For the text-containing cell, return its midpoint in (X, Y) coordinate format. 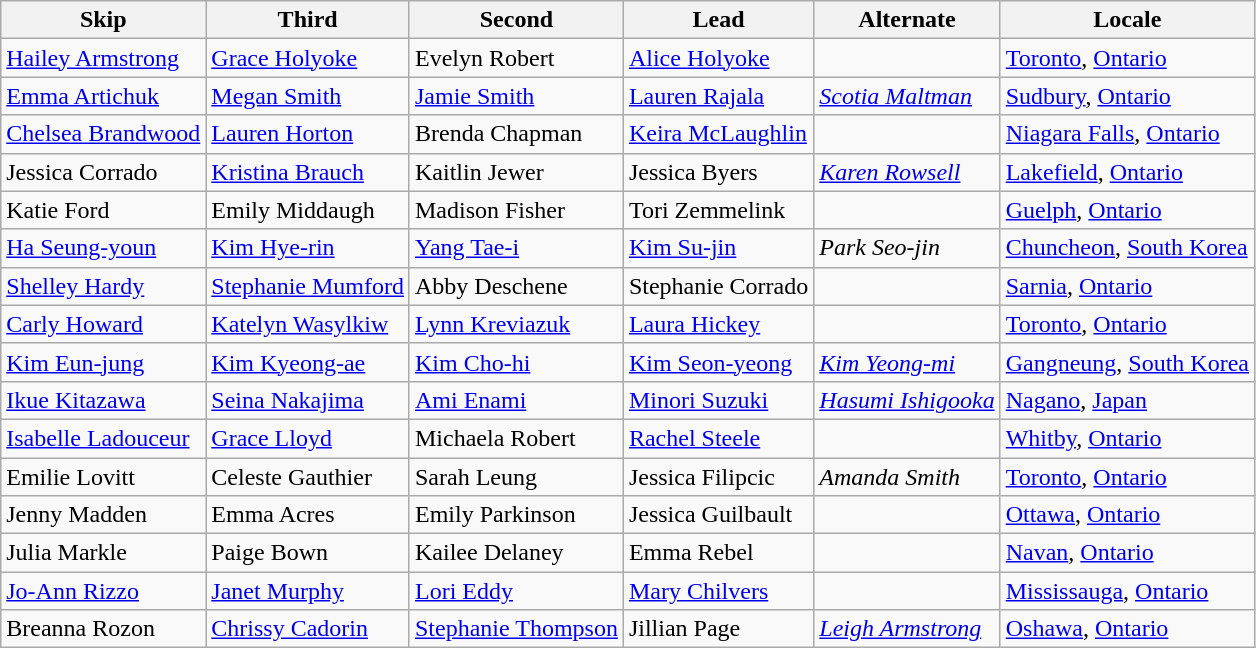
Lauren Horton (308, 134)
Isabelle Ladouceur (104, 438)
Ikue Kitazawa (104, 400)
Ottawa, Ontario (1127, 515)
Kim Eun-jung (104, 362)
Janet Murphy (308, 591)
Ha Seung-youn (104, 248)
Kim Cho-hi (516, 362)
Emilie Lovitt (104, 477)
Chelsea Brandwood (104, 134)
Paige Bown (308, 553)
Locale (1127, 20)
Ami Enami (516, 400)
Kaitlin Jewer (516, 172)
Park Seo-jin (907, 248)
Keira McLaughlin (718, 134)
Kristina Brauch (308, 172)
Kim Kyeong-ae (308, 362)
Seina Nakajima (308, 400)
Kim Seon-yeong (718, 362)
Sarah Leung (516, 477)
Brenda Chapman (516, 134)
Yang Tae-i (516, 248)
Amanda Smith (907, 477)
Sarnia, Ontario (1127, 286)
Kim Yeong-mi (907, 362)
Jessica Filipcic (718, 477)
Chrissy Cadorin (308, 629)
Alice Holyoke (718, 58)
Jenny Madden (104, 515)
Rachel Steele (718, 438)
Julia Markle (104, 553)
Breanna Rozon (104, 629)
Stephanie Corrado (718, 286)
Jessica Corrado (104, 172)
Katie Ford (104, 210)
Mississauga, Ontario (1127, 591)
Laura Hickey (718, 324)
Stephanie Mumford (308, 286)
Third (308, 20)
Celeste Gauthier (308, 477)
Emma Artichuk (104, 96)
Niagara Falls, Ontario (1127, 134)
Navan, Ontario (1127, 553)
Chuncheon, South Korea (1127, 248)
Abby Deschene (516, 286)
Katelyn Wasylkiw (308, 324)
Minori Suzuki (718, 400)
Emily Parkinson (516, 515)
Emma Acres (308, 515)
Jo-Ann Rizzo (104, 591)
Michaela Robert (516, 438)
Sudbury, Ontario (1127, 96)
Tori Zemmelink (718, 210)
Grace Lloyd (308, 438)
Lori Eddy (516, 591)
Kim Hye-rin (308, 248)
Gangneung, South Korea (1127, 362)
Grace Holyoke (308, 58)
Evelyn Robert (516, 58)
Kailee Delaney (516, 553)
Alternate (907, 20)
Scotia Maltman (907, 96)
Carly Howard (104, 324)
Karen Rowsell (907, 172)
Jamie Smith (516, 96)
Hailey Armstrong (104, 58)
Leigh Armstrong (907, 629)
Jessica Byers (718, 172)
Whitby, Ontario (1127, 438)
Lynn Kreviazuk (516, 324)
Jessica Guilbault (718, 515)
Shelley Hardy (104, 286)
Jillian Page (718, 629)
Megan Smith (308, 96)
Kim Su-jin (718, 248)
Lauren Rajala (718, 96)
Emily Middaugh (308, 210)
Stephanie Thompson (516, 629)
Madison Fisher (516, 210)
Oshawa, Ontario (1127, 629)
Guelph, Ontario (1127, 210)
Skip (104, 20)
Nagano, Japan (1127, 400)
Lakefield, Ontario (1127, 172)
Hasumi Ishigooka (907, 400)
Second (516, 20)
Lead (718, 20)
Emma Rebel (718, 553)
Mary Chilvers (718, 591)
